Capture the cell that displays the provided text and extract its (X, Y) central coordinate. 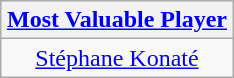
Stéphane Konaté (116, 58)
Most Valuable Player (116, 20)
